Capture the cell that displays the provided text and extract its [x, y] central coordinate. 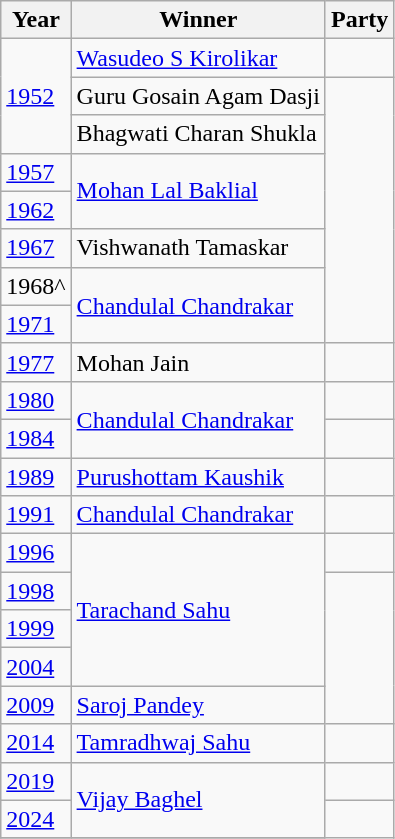
Vishwanath Tamaskar [198, 248]
1971 [36, 324]
Winner [198, 20]
2009 [36, 705]
1989 [36, 477]
1980 [36, 400]
1962 [36, 210]
Mohan Jain [198, 362]
Mohan Lal Baklial [198, 191]
1984 [36, 438]
Party [359, 20]
Saroj Pandey [198, 705]
2004 [36, 667]
1996 [36, 553]
Purushottam Kaushik [198, 477]
1967 [36, 248]
2014 [36, 743]
Vijay Baghel [198, 800]
Tarachand Sahu [198, 610]
1991 [36, 515]
1952 [36, 96]
2024 [36, 819]
Year [36, 20]
1977 [36, 362]
Bhagwati Charan Shukla [198, 134]
1999 [36, 629]
Tamradhwaj Sahu [198, 743]
Guru Gosain Agam Dasji [198, 96]
1957 [36, 172]
1998 [36, 591]
2019 [36, 781]
1968^ [36, 286]
Wasudeo S Kirolikar [198, 58]
